Determine the [x, y] coordinate at the center of the cell enclosing the given text.  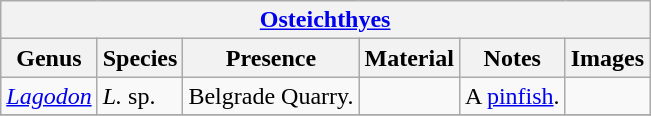
A pinfish. [512, 96]
Species [140, 58]
Genus [49, 58]
Lagodon [49, 96]
Images [607, 58]
Material [409, 58]
L. sp. [140, 96]
Osteichthyes [326, 20]
Notes [512, 58]
Belgrade Quarry. [271, 96]
Presence [271, 58]
